Output the [x, y] coordinate of the center of the cell containing the given text.  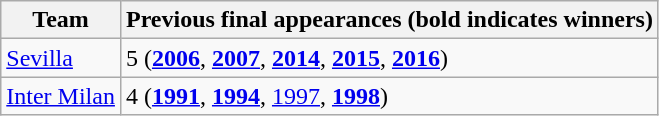
4 (1991, 1994, 1997, 1998) [389, 96]
Inter Milan [61, 96]
Team [61, 20]
Sevilla [61, 58]
Previous final appearances (bold indicates winners) [389, 20]
5 (2006, 2007, 2014, 2015, 2016) [389, 58]
